Output the [x, y] coordinate of the center of the cell containing the given text.  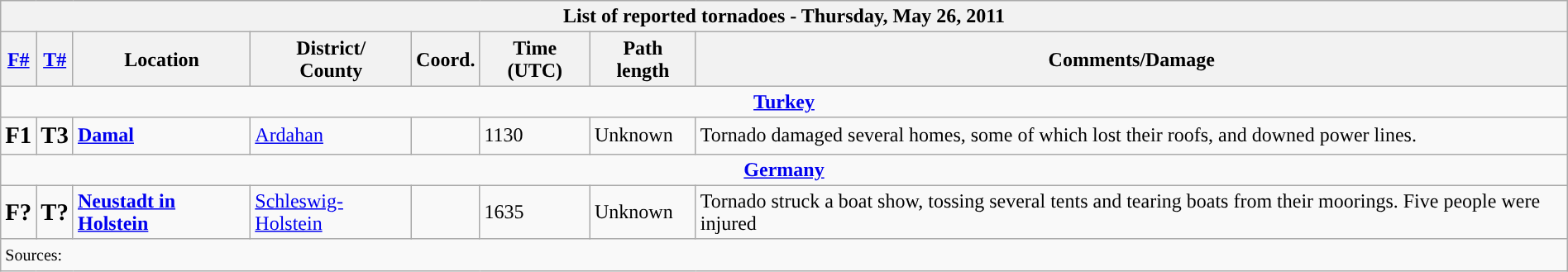
1635 [535, 212]
Tornado struck a boat show, tossing several tents and tearing boats from their moorings. Five people were injured [1131, 212]
District/County [331, 60]
F1 [18, 136]
T# [55, 60]
Tornado damaged several homes, some of which lost their roofs, and downed power lines. [1131, 136]
1130 [535, 136]
T? [55, 212]
Coord. [446, 60]
Damal [161, 136]
F? [18, 212]
Path length [643, 60]
Time (UTC) [535, 60]
Ardahan [331, 136]
T3 [55, 136]
Germany [784, 169]
List of reported tornadoes - Thursday, May 26, 2011 [784, 17]
Neustadt in Holstein [161, 212]
Comments/Damage [1131, 60]
Schleswig-Holstein [331, 212]
Sources: [784, 255]
Turkey [784, 102]
Location [161, 60]
F# [18, 60]
